From the cell containing the given text, extract its center point as (X, Y) coordinate. 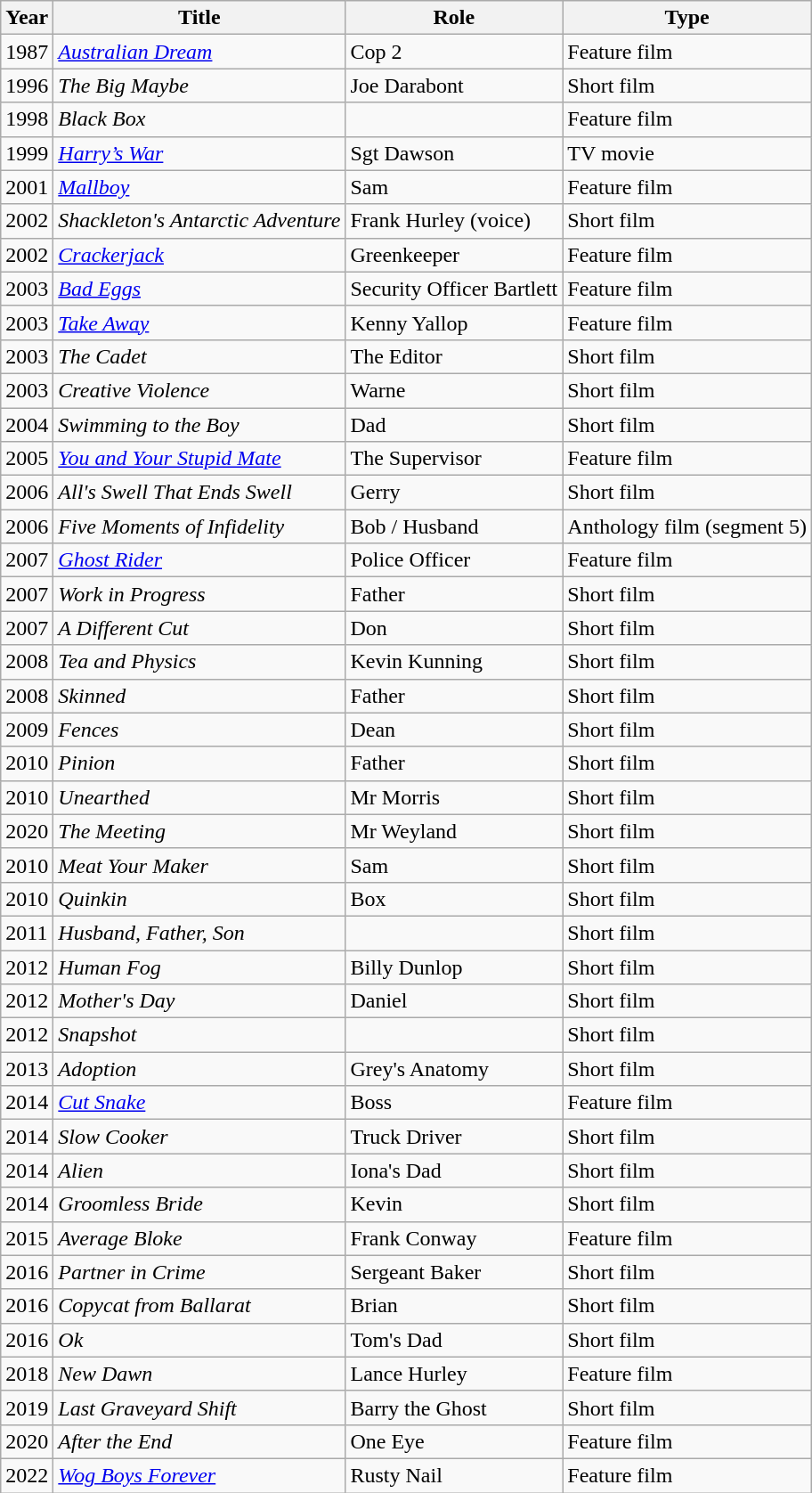
Anthology film (segment 5) (687, 526)
Tea and Physics (199, 662)
2005 (27, 459)
Billy Dunlop (454, 967)
The Supervisor (454, 459)
One Eye (454, 1441)
Daniel (454, 1001)
All's Swell That Ends Swell (199, 493)
Box (454, 899)
The Cadet (199, 356)
Brian (454, 1306)
Boss (454, 1103)
1999 (27, 153)
Grey's Anatomy (454, 1069)
Mallboy (199, 187)
Swimming to the Boy (199, 425)
Dean (454, 730)
2009 (27, 730)
Quinkin (199, 899)
Gerry (454, 493)
Greenkeeper (454, 255)
You and Your Stupid Mate (199, 459)
Frank Hurley (voice) (454, 221)
Security Officer Bartlett (454, 289)
Police Officer (454, 560)
Harry’s War (199, 153)
Average Bloke (199, 1238)
Fences (199, 730)
After the End (199, 1441)
Unearthed (199, 797)
2015 (27, 1238)
Kevin (454, 1204)
2022 (27, 1475)
Cop 2 (454, 52)
Frank Conway (454, 1238)
Pinion (199, 763)
1998 (27, 119)
Mr Morris (454, 797)
Meat Your Maker (199, 865)
Slow Cooker (199, 1137)
Alien (199, 1171)
Husband, Father, Son (199, 933)
Five Moments of Infidelity (199, 526)
Human Fog (199, 967)
Ghost Rider (199, 560)
Tom's Dad (454, 1340)
2019 (27, 1407)
New Dawn (199, 1374)
Sgt Dawson (454, 153)
Role (454, 18)
Creative Violence (199, 390)
Rusty Nail (454, 1475)
Ok (199, 1340)
Cut Snake (199, 1103)
Wog Boys Forever (199, 1475)
Snapshot (199, 1035)
Work in Progress (199, 594)
Copycat from Ballarat (199, 1306)
The Meeting (199, 831)
The Editor (454, 356)
Don (454, 628)
The Big Maybe (199, 86)
Crackerjack (199, 255)
Partner in Crime (199, 1272)
Last Graveyard Shift (199, 1407)
Bad Eggs (199, 289)
Mr Weyland (454, 831)
Year (27, 18)
Barry the Ghost (454, 1407)
Skinned (199, 696)
Sergeant Baker (454, 1272)
Type (687, 18)
Bob / Husband (454, 526)
A Different Cut (199, 628)
Truck Driver (454, 1137)
Adoption (199, 1069)
Dad (454, 425)
2001 (27, 187)
Warne (454, 390)
2004 (27, 425)
Black Box (199, 119)
Kevin Kunning (454, 662)
Joe Darabont (454, 86)
Groomless Bride (199, 1204)
1987 (27, 52)
Mother's Day (199, 1001)
Australian Dream (199, 52)
1996 (27, 86)
TV movie (687, 153)
Kenny Yallop (454, 322)
Lance Hurley (454, 1374)
Take Away (199, 322)
2013 (27, 1069)
2018 (27, 1374)
2011 (27, 933)
Iona's Dad (454, 1171)
Shackleton's Antarctic Adventure (199, 221)
Title (199, 18)
